Output the [X, Y] coordinate of the center of the cell containing the given text.  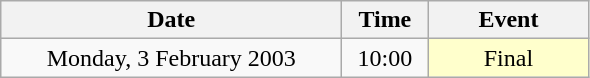
Event [508, 20]
Date [172, 20]
Monday, 3 February 2003 [172, 58]
Time [385, 20]
Final [508, 58]
10:00 [385, 58]
